Scan for the cell matching the given text and deliver its (x, y) coordinate at center. 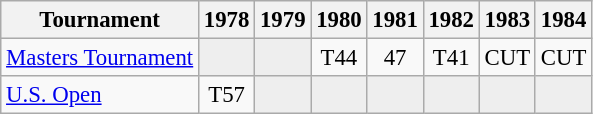
Tournament (100, 20)
1979 (283, 20)
T57 (227, 95)
U.S. Open (100, 95)
1981 (395, 20)
Masters Tournament (100, 58)
47 (395, 58)
1984 (563, 20)
1983 (507, 20)
T41 (451, 58)
1980 (339, 20)
1982 (451, 20)
T44 (339, 58)
1978 (227, 20)
